Return the (X, Y) coordinate for the center point of the cell that contains the specified text.  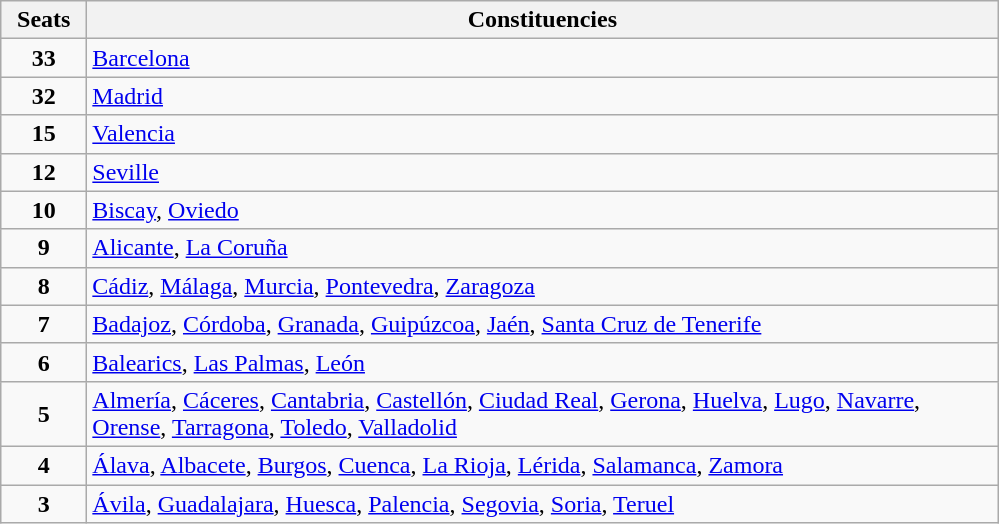
9 (44, 248)
Constituencies (542, 20)
32 (44, 96)
Alicante, La Coruña (542, 248)
Almería, Cáceres, Cantabria, Castellón, Ciudad Real, Gerona, Huelva, Lugo, Navarre, Orense, Tarragona, Toledo, Valladolid (542, 414)
Seville (542, 172)
10 (44, 210)
Badajoz, Córdoba, Granada, Guipúzcoa, Jaén, Santa Cruz de Tenerife (542, 324)
7 (44, 324)
Seats (44, 20)
Madrid (542, 96)
8 (44, 286)
Ávila, Guadalajara, Huesca, Palencia, Segovia, Soria, Teruel (542, 503)
Cádiz, Málaga, Murcia, Pontevedra, Zaragoza (542, 286)
3 (44, 503)
12 (44, 172)
Biscay, Oviedo (542, 210)
Barcelona (542, 58)
5 (44, 414)
Valencia (542, 134)
4 (44, 465)
Balearics, Las Palmas, León (542, 362)
Álava, Albacete, Burgos, Cuenca, La Rioja, Lérida, Salamanca, Zamora (542, 465)
15 (44, 134)
33 (44, 58)
6 (44, 362)
